Capture the cell that displays the provided text and extract its [X, Y] central coordinate. 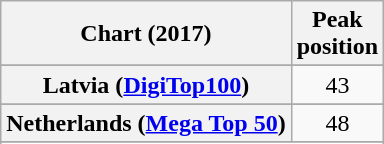
Netherlands (Mega Top 50) [146, 123]
Peakposition [337, 34]
Chart (2017) [146, 34]
48 [337, 123]
43 [337, 85]
Latvia (DigiTop100) [146, 85]
